From the cell containing the given text, extract its center point as (x, y) coordinate. 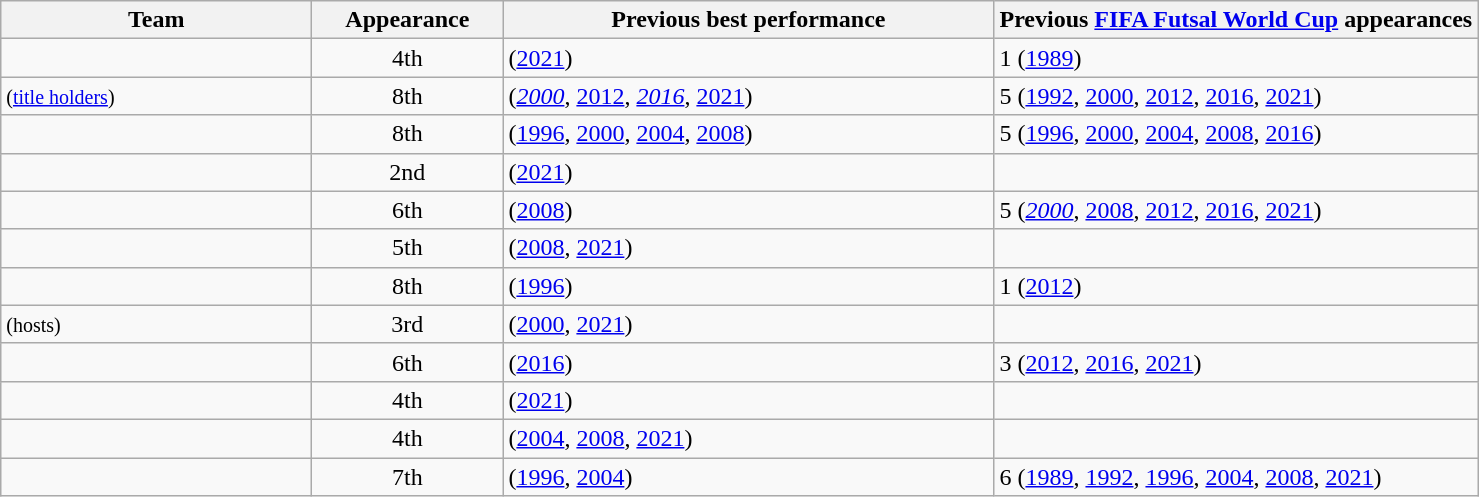
6 (1989, 1992, 1996, 2004, 2008, 2021) (1236, 477)
(2004, 2008, 2021) (748, 438)
5th (408, 248)
3rd (408, 324)
1 (1989) (1236, 58)
Team (156, 20)
Appearance (408, 20)
5 (1996, 2000, 2004, 2008, 2016) (1236, 134)
1 (2012) (1236, 286)
5 (2000, 2008, 2012, 2016, 2021) (1236, 210)
(2000, 2012, 2016, 2021) (748, 96)
2nd (408, 172)
(1996, 2000, 2004, 2008) (748, 134)
(2016) (748, 362)
7th (408, 477)
5 (1992, 2000, 2012, 2016, 2021) (1236, 96)
(1996, 2004) (748, 477)
(hosts) (156, 324)
3 (2012, 2016, 2021) (1236, 362)
(2000, 2021) (748, 324)
Previous FIFA Futsal World Cup appearances (1236, 20)
(2008, 2021) (748, 248)
(title holders) (156, 96)
(2008) (748, 210)
(1996) (748, 286)
Previous best performance (748, 20)
